Return the [x, y] coordinate for the center point of the cell that contains the specified text.  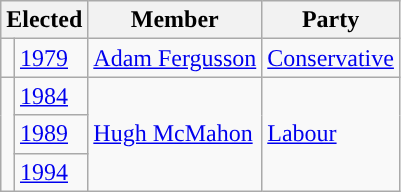
Conservative [331, 58]
Adam Fergusson [175, 58]
1994 [50, 172]
Labour [331, 134]
Party [331, 20]
Member [175, 20]
1989 [50, 134]
1979 [50, 58]
Elected [44, 20]
1984 [50, 96]
Hugh McMahon [175, 134]
